From the cell containing the given text, extract its center point as (x, y) coordinate. 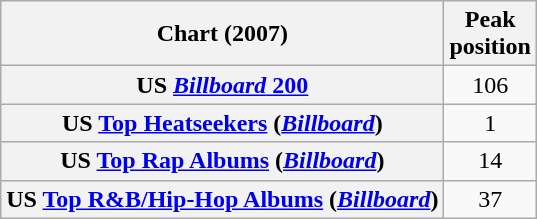
Peakposition (490, 34)
106 (490, 85)
US Top Rap Albums (Billboard) (222, 161)
37 (490, 199)
US Billboard 200 (222, 85)
1 (490, 123)
14 (490, 161)
US Top R&B/Hip-Hop Albums (Billboard) (222, 199)
US Top Heatseekers (Billboard) (222, 123)
Chart (2007) (222, 34)
